Pinpoint the cell where the given text exists, returning its [x, y] midpoint coordinate. 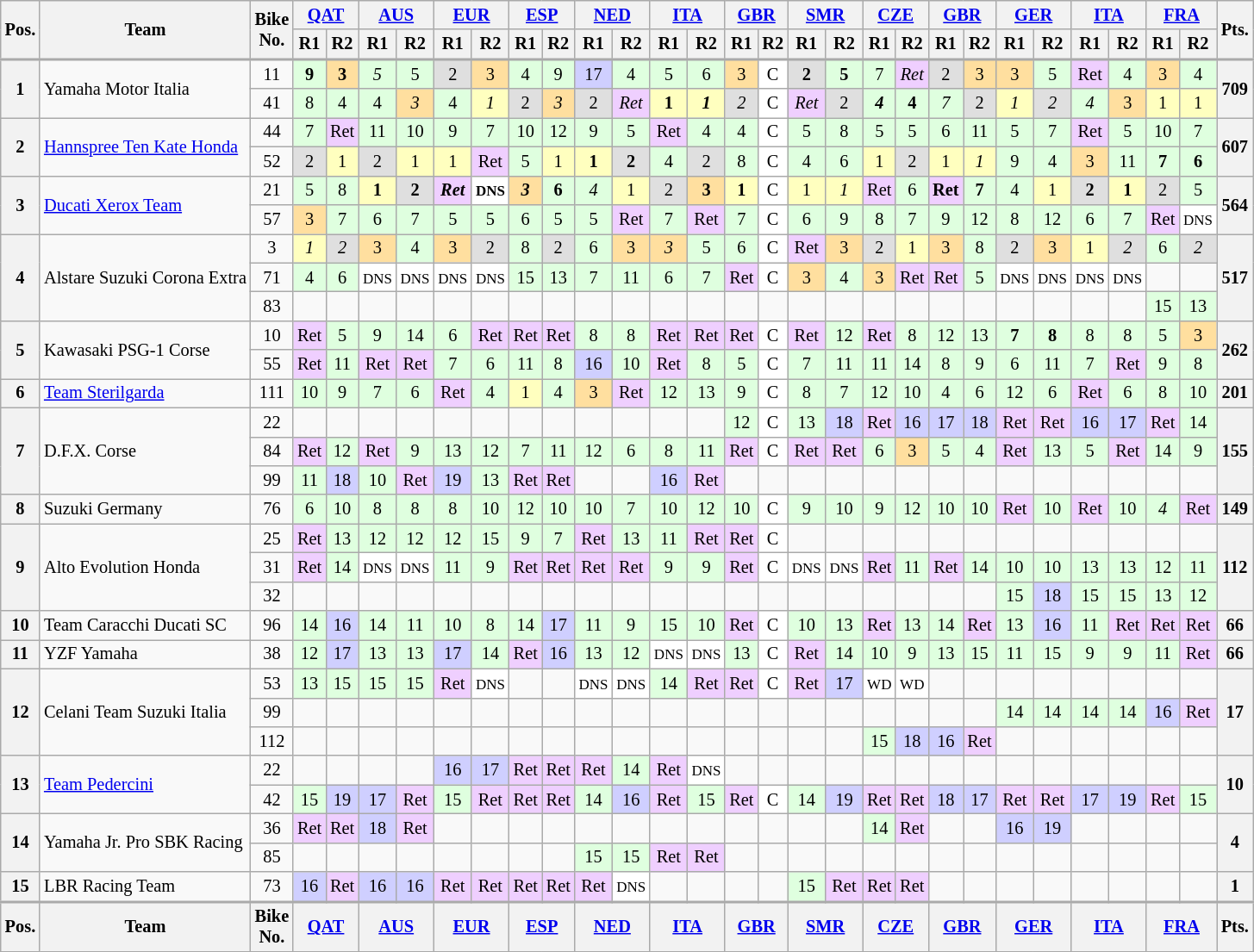
Suzuki Germany [145, 509]
83 [272, 306]
32 [272, 596]
84 [272, 451]
Hannspree Ten Kate Honda [145, 146]
Team Caracchi Ducati SC [145, 625]
25 [272, 538]
85 [272, 857]
262 [1235, 350]
155 [1235, 451]
111 [272, 393]
Ducati Xerox Team [145, 205]
Alto Evolution Honda [145, 567]
517 [1235, 277]
Yamaha Jr. Pro SBK Racing [145, 843]
31 [272, 567]
42 [272, 800]
Kawasaki PSG-1 Corse [145, 350]
201 [1235, 393]
76 [272, 509]
44 [272, 132]
41 [272, 103]
LBR Racing Team [145, 887]
55 [272, 364]
YZF Yamaha [145, 654]
21 [272, 190]
Team Sterilgarda [145, 393]
607 [1235, 146]
149 [1235, 509]
709 [1235, 88]
53 [272, 683]
52 [272, 161]
Team Pedercini [145, 784]
D.F.X. Corse [145, 451]
71 [272, 277]
564 [1235, 205]
73 [272, 887]
96 [272, 625]
36 [272, 828]
38 [272, 654]
Yamaha Motor Italia [145, 88]
Celani Team Suzuki Italia [145, 712]
57 [272, 219]
Alstare Suzuki Corona Extra [145, 277]
